Identify which cell holds the provided text, then report its [X, Y] central coordinate. 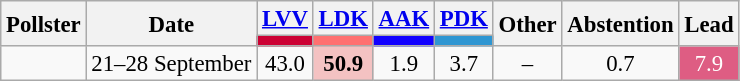
– [528, 64]
0.7 [620, 64]
PDK [464, 18]
7.9 [709, 64]
Lead [709, 24]
21–28 September [172, 64]
50.9 [343, 64]
Date [172, 24]
AAK [404, 18]
3.7 [464, 64]
Pollster [44, 24]
Abstention [620, 24]
1.9 [404, 64]
LVV [286, 18]
43.0 [286, 64]
Other [528, 24]
LDK [343, 18]
